Capture the cell that displays the provided text and extract its (x, y) central coordinate. 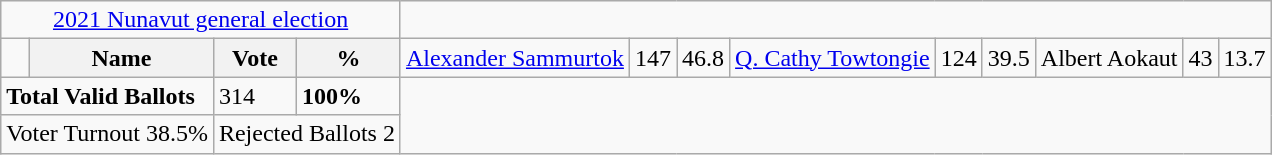
Alexander Sammurtok (514, 58)
Total Valid Ballots (108, 96)
2021 Nunavut general election (201, 20)
Vote (254, 58)
39.5 (1008, 58)
43 (1200, 58)
13.7 (1244, 58)
124 (958, 58)
Q. Cathy Towtongie (833, 58)
Name (121, 58)
147 (652, 58)
Voter Turnout 38.5% (108, 134)
100% (349, 96)
Albert Aokaut (1109, 58)
% (349, 58)
Rejected Ballots 2 (306, 134)
314 (254, 96)
46.8 (702, 58)
